Return (X, Y) of the center of cell containing provided text 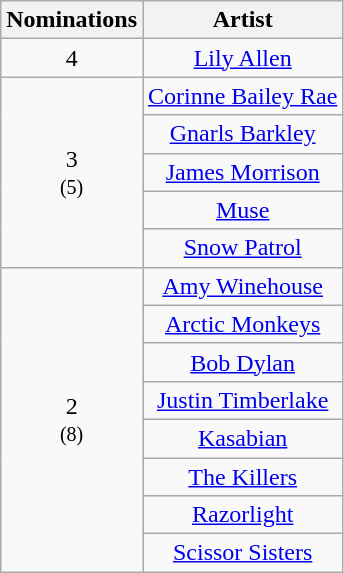
Bob Dylan (242, 362)
Snow Patrol (242, 248)
Amy Winehouse (242, 286)
Corinne Bailey Rae (242, 96)
The Killers (242, 477)
Kasabian (242, 438)
3(5) (72, 172)
Scissor Sisters (242, 553)
Gnarls Barkley (242, 134)
2(8) (72, 419)
4 (72, 58)
Arctic Monkeys (242, 324)
Justin Timberlake (242, 400)
Nominations (72, 20)
Artist (242, 20)
Muse (242, 210)
James Morrison (242, 172)
Lily Allen (242, 58)
Razorlight (242, 515)
